Identify which cell holds the provided text, then report its [X, Y] central coordinate. 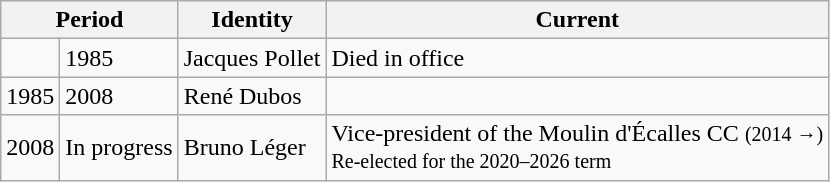
Period [90, 20]
Current [578, 20]
Jacques Pollet [252, 58]
In progress [119, 148]
Vice-president of the Moulin d'Écalles CC (2014 →) Re-elected for the 2020–2026 term [578, 148]
Identity [252, 20]
Died in office [578, 58]
René Dubos [252, 96]
Bruno Léger [252, 148]
